Find where the given text appears and provide that cell's center as (x, y) coordinate. 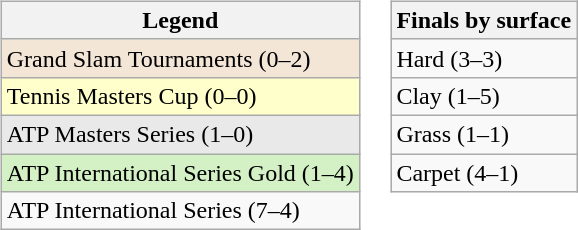
Hard (3–3) (484, 58)
Finals by surface (484, 20)
Grand Slam Tournaments (0–2) (180, 58)
ATP International Series (7–4) (180, 211)
Grass (1–1) (484, 134)
Clay (1–5) (484, 96)
Legend (180, 20)
ATP International Series Gold (1–4) (180, 173)
Tennis Masters Cup (0–0) (180, 96)
Carpet (4–1) (484, 173)
ATP Masters Series (1–0) (180, 134)
